Pinpoint the cell where the given text exists, returning its [X, Y] midpoint coordinate. 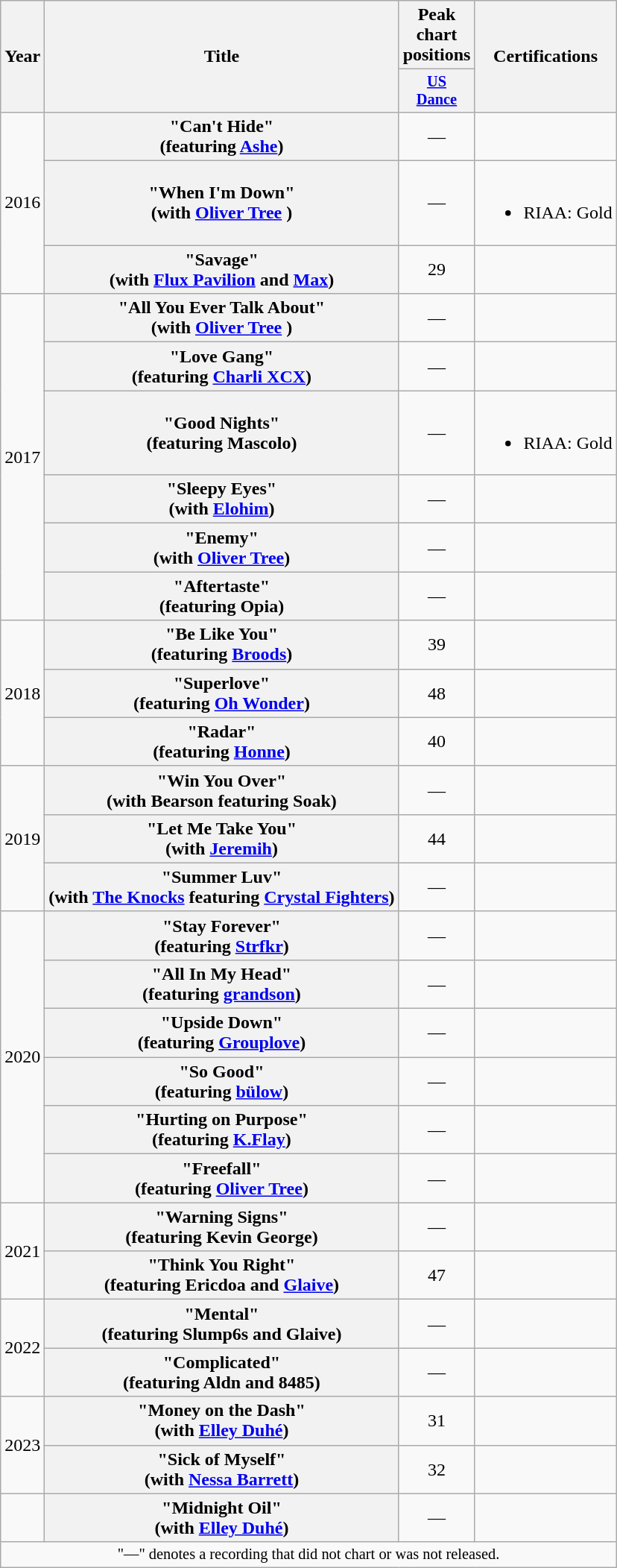
"Sleepy Eyes"(with Elohim) [222, 500]
"Aftertaste"(featuring Opia) [222, 596]
40 [437, 741]
"When I'm Down"(with Oliver Tree ) [222, 203]
Year [22, 57]
"Love Gang"(featuring Charli XCX) [222, 367]
32 [437, 1469]
47 [437, 1275]
"Be Like You"(featuring Broods) [222, 644]
2020 [22, 1057]
44 [437, 838]
"All In My Head" (featuring grandson) [222, 984]
"Summer Luv" (with The Knocks featuring Crystal Fighters) [222, 887]
"Freefall" (featuring Oliver Tree) [222, 1178]
"Enemy"(with Oliver Tree) [222, 547]
"Can't Hide"(featuring Ashe) [222, 136]
"Let Me Take You" (with Jeremih) [222, 838]
"All You Ever Talk About"(with Oliver Tree ) [222, 318]
Certifications [545, 57]
2023 [22, 1445]
"Superlove" (featuring Oh Wonder) [222, 693]
2017 [22, 457]
"—" denotes a recording that did not chart or was not released. [308, 1555]
39 [437, 644]
"Warning Signs" (featuring Kevin George) [222, 1227]
"Good Nights"(featuring Mascolo) [222, 432]
"Midnight Oil" (with Elley Duhé) [222, 1518]
48 [437, 693]
Peak chart positions [437, 35]
"Savage"(with Flux Pavilion and Max) [222, 270]
2022 [22, 1348]
"Money on the Dash" (with Elley Duhé) [222, 1421]
"Complicated" (featuring Aldn and 8485) [222, 1372]
2019 [22, 838]
"Win You Over" (with Bearson featuring Soak) [222, 790]
2016 [22, 203]
"Hurting on Purpose"(featuring K.Flay) [222, 1130]
"Upside Down" (featuring Grouplove) [222, 1033]
2018 [22, 693]
"Radar" (featuring Honne) [222, 741]
USDance [437, 91]
29 [437, 270]
"Mental" (featuring Slump6s and Glaive) [222, 1324]
"Stay Forever" (featuring Strfkr) [222, 935]
"So Good" (featuring bülow) [222, 1081]
Title [222, 57]
"Sick of Myself" (with Nessa Barrett) [222, 1469]
31 [437, 1421]
"Think You Right" (featuring Ericdoa and Glaive) [222, 1275]
2021 [22, 1251]
